For the text-containing cell, return its midpoint in [x, y] coordinate format. 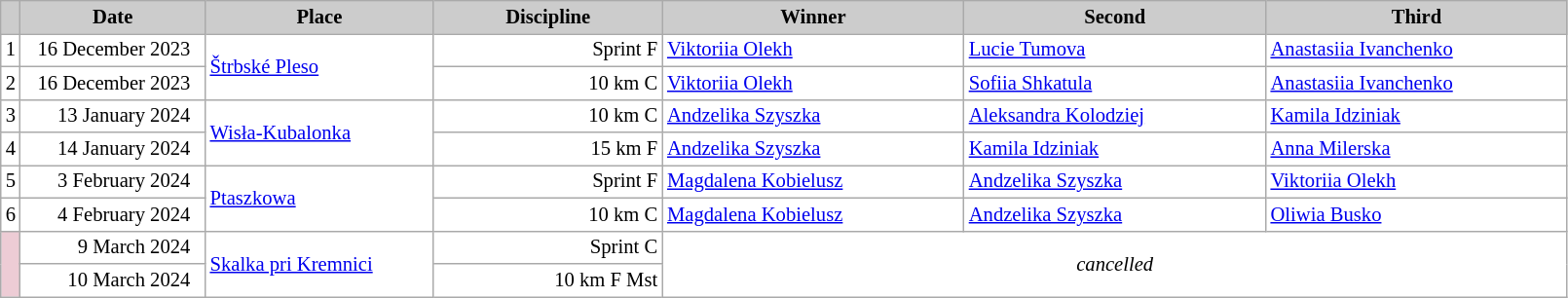
Lucie Tumova [1115, 50]
Sprint C [547, 247]
Place [319, 17]
1 [11, 50]
Aleksandra Kolodziej [1115, 116]
10 km F Mst [547, 279]
13 January 2024 [113, 116]
10 March 2024 [113, 279]
14 January 2024 [113, 149]
4 [11, 149]
3 [11, 116]
Winner [813, 17]
4 February 2024 [113, 214]
Skalka pri Kremnici [319, 264]
Wisła-Kubalonka [319, 132]
9 March 2024 [113, 247]
Discipline [547, 17]
Anna Milerska [1417, 149]
5 [11, 181]
Third [1417, 17]
Štrbské Pleso [319, 66]
2 [11, 83]
Oliwia Busko [1417, 214]
cancelled [1114, 264]
Date [113, 17]
Sofiia Shkatula [1115, 83]
3 February 2024 [113, 181]
15 km F [547, 149]
6 [11, 214]
Ptaszkowa [319, 198]
Second [1115, 17]
